For the text-containing cell, return its midpoint in (X, Y) coordinate format. 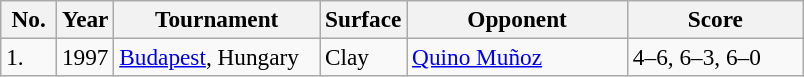
Tournament (217, 19)
Clay (364, 57)
1997 (86, 57)
1. (29, 57)
Year (86, 19)
Quino Muñoz (518, 57)
No. (29, 19)
Opponent (518, 19)
Surface (364, 19)
Score (715, 19)
4–6, 6–3, 6–0 (715, 57)
Budapest, Hungary (217, 57)
